Scan for the cell matching the given text and deliver its (x, y) coordinate at center. 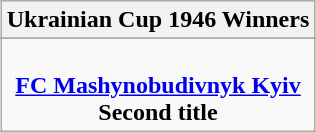
Ukrainian Cup 1946 Winners (158, 20)
FC Mashynobudivnyk KyivSecond title (158, 85)
